Scan for the cell matching the given text and deliver its (X, Y) coordinate at center. 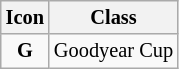
Icon (25, 17)
Goodyear Cup (114, 51)
Class (114, 17)
G (25, 51)
